Determine the [X, Y] coordinate at the center of the cell enclosing the given text.  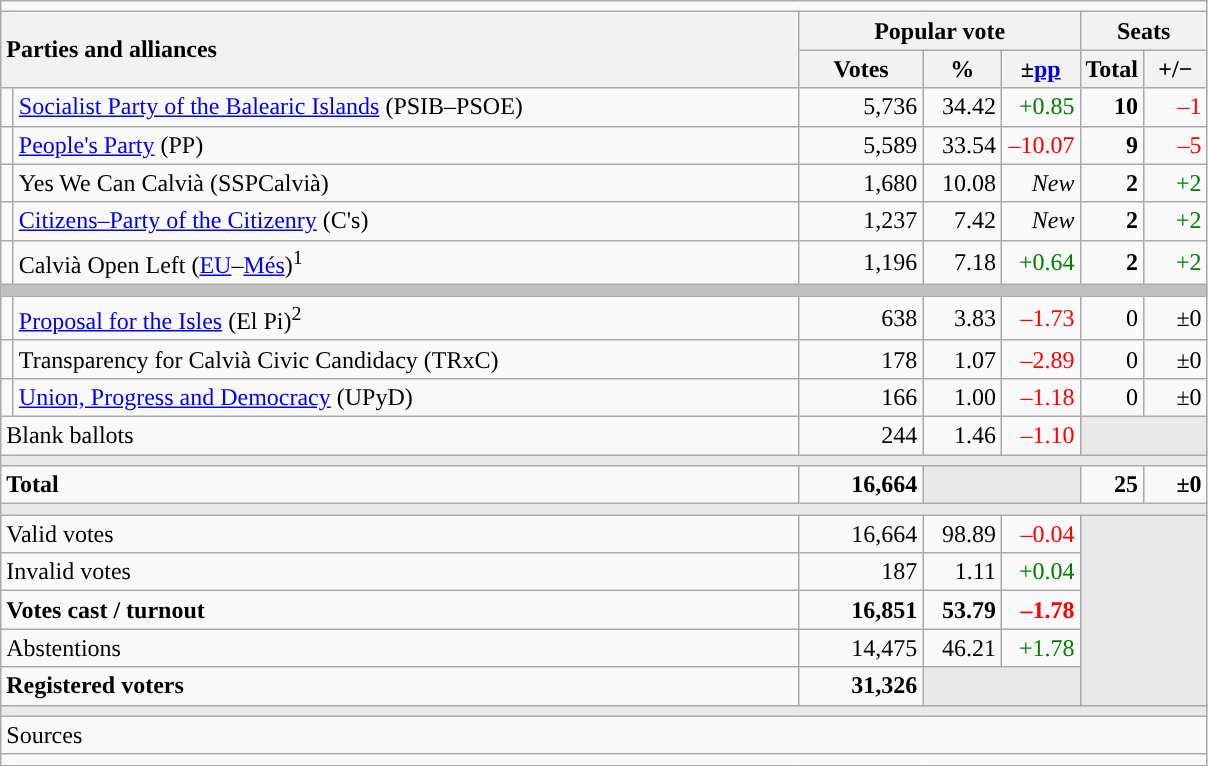
People's Party (PP) [406, 145]
1.00 [962, 397]
Calvià Open Left (EU–Més)1 [406, 262]
+1.78 [1040, 648]
+/− [1176, 69]
98.89 [962, 534]
1.07 [962, 359]
Blank ballots [400, 435]
Valid votes [400, 534]
–2.89 [1040, 359]
Citizens–Party of the Citizenry (C's) [406, 221]
–1.10 [1040, 435]
3.83 [962, 318]
7.18 [962, 262]
–1.73 [1040, 318]
46.21 [962, 648]
31,326 [861, 686]
9 [1112, 145]
Abstentions [400, 648]
% [962, 69]
53.79 [962, 610]
244 [861, 435]
1,237 [861, 221]
Votes [861, 69]
10 [1112, 107]
–10.07 [1040, 145]
+0.85 [1040, 107]
166 [861, 397]
Proposal for the Isles (El Pi)2 [406, 318]
Invalid votes [400, 572]
1.11 [962, 572]
7.42 [962, 221]
Registered voters [400, 686]
1.46 [962, 435]
+0.64 [1040, 262]
Parties and alliances [400, 50]
–5 [1176, 145]
25 [1112, 485]
Socialist Party of the Balearic Islands (PSIB–PSOE) [406, 107]
Union, Progress and Democracy (UPyD) [406, 397]
–1.78 [1040, 610]
5,589 [861, 145]
+0.04 [1040, 572]
Sources [604, 735]
–0.04 [1040, 534]
5,736 [861, 107]
16,851 [861, 610]
1,680 [861, 183]
Seats [1144, 31]
10.08 [962, 183]
±pp [1040, 69]
33.54 [962, 145]
638 [861, 318]
1,196 [861, 262]
187 [861, 572]
178 [861, 359]
14,475 [861, 648]
34.42 [962, 107]
–1 [1176, 107]
Transparency for Calvià Civic Candidacy (TRxC) [406, 359]
Votes cast / turnout [400, 610]
Yes We Can Calvià (SSPCalvià) [406, 183]
–1.18 [1040, 397]
Popular vote [940, 31]
